Determine the (x, y) coordinate at the center of the cell enclosing the given text.  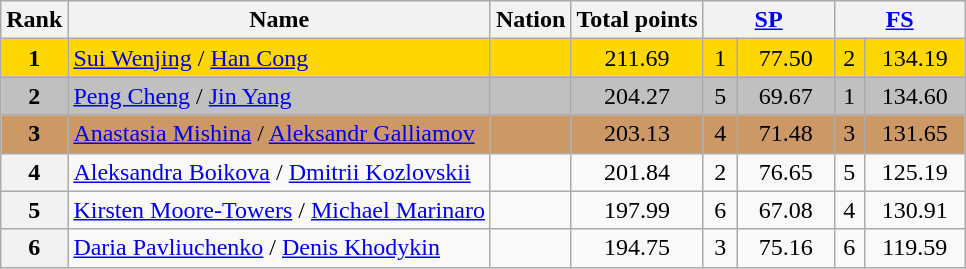
125.19 (914, 172)
Sui Wenjing / Han Cong (280, 58)
Total points (637, 20)
194.75 (637, 248)
Anastasia Mishina / Aleksandr Galliamov (280, 134)
69.67 (786, 96)
211.69 (637, 58)
130.91 (914, 210)
204.27 (637, 96)
Peng Cheng / Jin Yang (280, 96)
71.48 (786, 134)
67.08 (786, 210)
75.16 (786, 248)
Rank (34, 20)
Aleksandra Boikova / Dmitrii Kozlovskii (280, 172)
FS (900, 20)
203.13 (637, 134)
134.19 (914, 58)
201.84 (637, 172)
131.65 (914, 134)
SP (768, 20)
134.60 (914, 96)
Daria Pavliuchenko / Denis Khodykin (280, 248)
77.50 (786, 58)
76.65 (786, 172)
Name (280, 20)
Nation (530, 20)
119.59 (914, 248)
197.99 (637, 210)
Kirsten Moore-Towers / Michael Marinaro (280, 210)
